Return [x, y] of the center of cell containing provided text 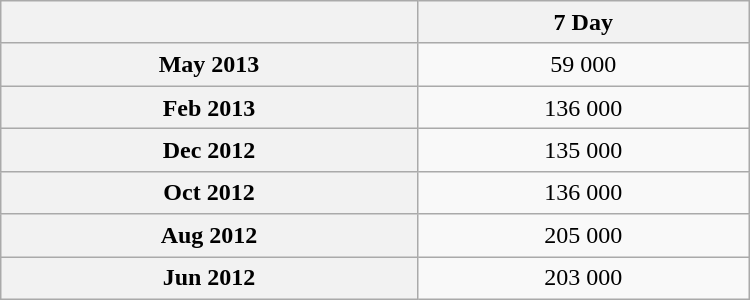
Oct 2012 [209, 192]
203 000 [583, 278]
59 000 [583, 64]
205 000 [583, 236]
May 2013 [209, 64]
Jun 2012 [209, 278]
Feb 2013 [209, 108]
Aug 2012 [209, 236]
135 000 [583, 150]
Dec 2012 [209, 150]
7 Day [583, 22]
